Search for the cell housing the specified text and yield its (X, Y) center coordinate. 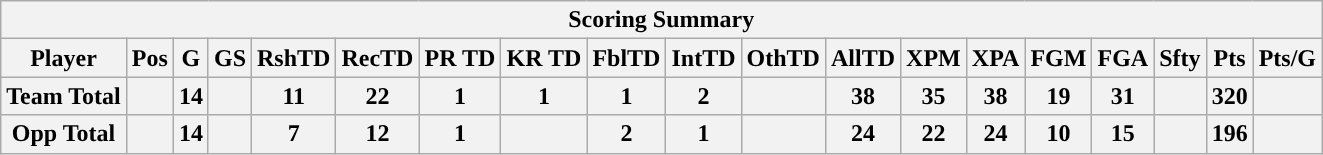
19 (1058, 96)
Scoring Summary (662, 20)
Player (64, 58)
KR TD (544, 58)
IntTD (704, 58)
XPM (934, 58)
G (190, 58)
196 (1230, 134)
FGA (1123, 58)
35 (934, 96)
XPA (996, 58)
Team Total (64, 96)
15 (1123, 134)
Pts (1230, 58)
RecTD (378, 58)
RshTD (294, 58)
10 (1058, 134)
Pos (150, 58)
Sfty (1180, 58)
GS (230, 58)
PR TD (460, 58)
Pts/G (1287, 58)
OthTD (783, 58)
AllTD (862, 58)
FGM (1058, 58)
Opp Total (64, 134)
FblTD (626, 58)
31 (1123, 96)
320 (1230, 96)
7 (294, 134)
12 (378, 134)
11 (294, 96)
